Identify which cell holds the provided text, then report its [X, Y] central coordinate. 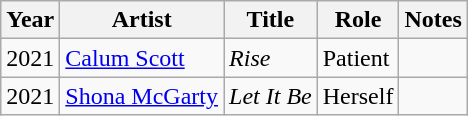
Let It Be [271, 96]
Shona McGarty [142, 96]
Title [271, 20]
Herself [358, 96]
Notes [433, 20]
Calum Scott [142, 58]
Artist [142, 20]
Rise [271, 58]
Role [358, 20]
Patient [358, 58]
Year [30, 20]
